From the cell containing the given text, extract its center point as [X, Y] coordinate. 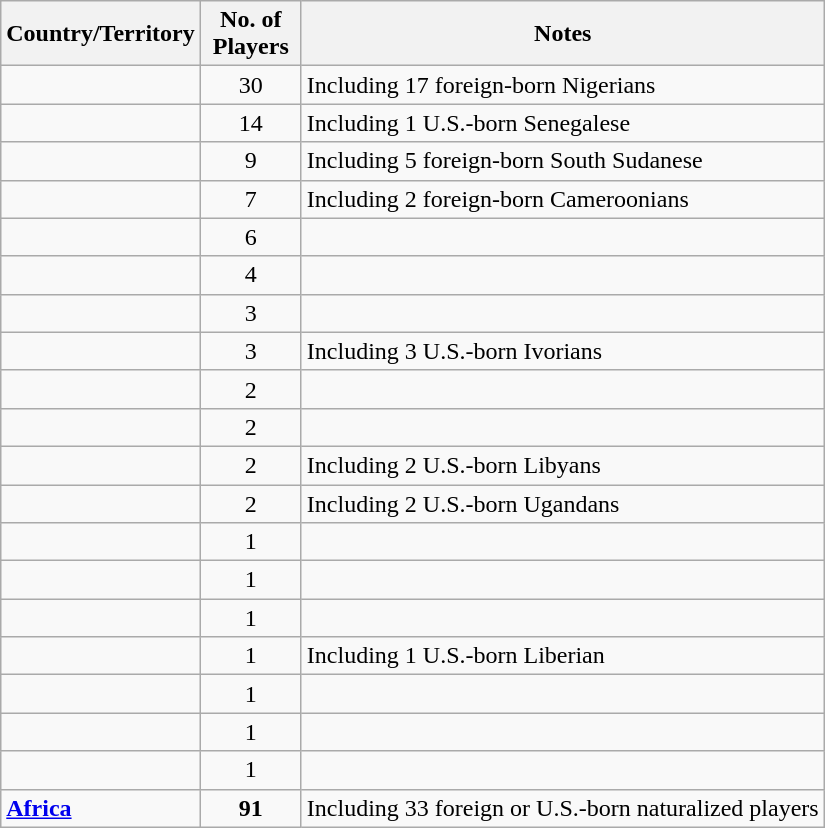
Including 2 U.S.-born Ugandans [562, 503]
Including 1 U.S.-born Liberian [562, 656]
Including 2 U.S.-born Libyans [562, 465]
Including 2 foreign-born Cameroonians [562, 199]
No. of Players [250, 34]
9 [250, 161]
Country/Territory [100, 34]
Including 3 U.S.-born Ivorians [562, 351]
Including 17 foreign-born Nigerians [562, 85]
Including 33 foreign or U.S.-born naturalized players [562, 808]
Africa [100, 808]
30 [250, 85]
6 [250, 237]
14 [250, 123]
91 [250, 808]
Notes [562, 34]
Including 5 foreign-born South Sudanese [562, 161]
7 [250, 199]
4 [250, 275]
Including 1 U.S.-born Senegalese [562, 123]
